From the cell containing the given text, extract its center point as [X, Y] coordinate. 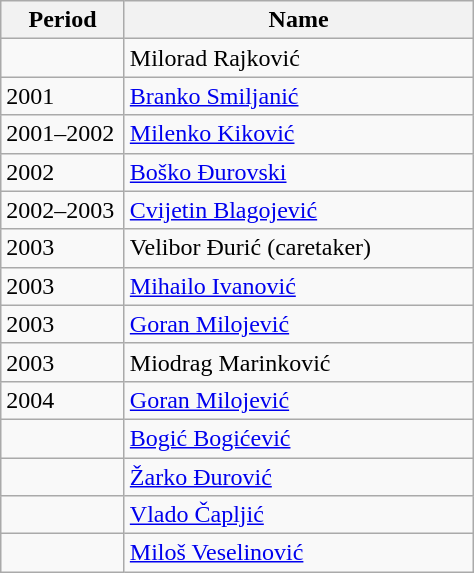
Velibor Đurić (caretaker) [298, 248]
2002 [63, 172]
Miloš Veselinović [298, 553]
Mihailo Ivanović [298, 286]
Žarko Đurović [298, 477]
2002–2003 [63, 210]
2004 [63, 400]
Branko Smiljanić [298, 96]
Period [63, 20]
Boško Đurovski [298, 172]
Name [298, 20]
Miodrag Marinković [298, 362]
Vlado Čapljić [298, 515]
Bogić Bogićević [298, 438]
2001 [63, 96]
Cvijetin Blagojević [298, 210]
Milorad Rajković [298, 58]
Milenko Kiković [298, 134]
2001–2002 [63, 134]
